Output the [X, Y] coordinate of the center of the cell containing the given text.  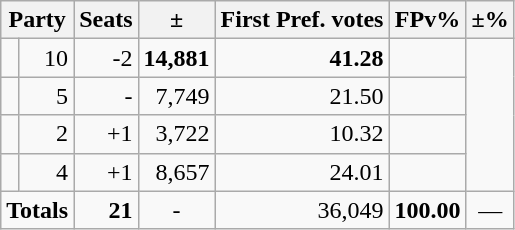
36,049 [302, 210]
± [176, 20]
10 [46, 58]
8,657 [176, 172]
7,749 [176, 96]
4 [46, 172]
2 [46, 134]
24.01 [302, 172]
21.50 [302, 96]
3,722 [176, 134]
Seats [106, 20]
— [490, 210]
100.00 [428, 210]
-2 [106, 58]
Totals [38, 210]
Party [38, 20]
10.32 [302, 134]
±% [490, 20]
14,881 [176, 58]
21 [106, 210]
FPv% [428, 20]
5 [46, 96]
41.28 [302, 58]
First Pref. votes [302, 20]
